Pinpoint the cell where the given text exists, returning its [X, Y] midpoint coordinate. 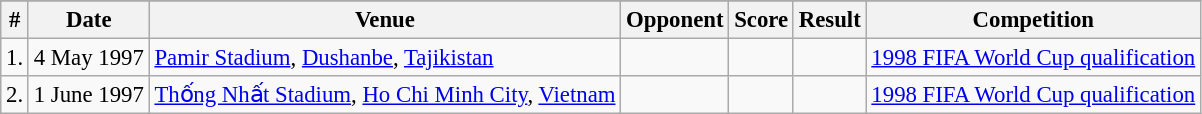
Pamir Stadium, Dushanbe, Tajikistan [385, 58]
1. [15, 58]
Date [88, 20]
# [15, 20]
1 June 1997 [88, 95]
2. [15, 95]
Thống Nhất Stadium, Ho Chi Minh City, Vietnam [385, 95]
Venue [385, 20]
Competition [1033, 20]
Opponent [675, 20]
Score [762, 20]
4 May 1997 [88, 58]
Result [830, 20]
